Capture the cell that displays the provided text and extract its (X, Y) central coordinate. 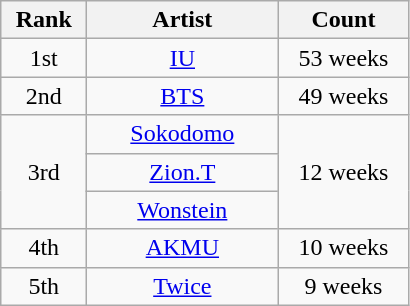
1st (44, 58)
49 weeks (344, 96)
AKMU (182, 248)
Count (344, 20)
3rd (44, 172)
5th (44, 286)
IU (182, 58)
12 weeks (344, 172)
Sokodomo (182, 134)
53 weeks (344, 58)
Twice (182, 286)
10 weeks (344, 248)
Rank (44, 20)
Wonstein (182, 210)
2nd (44, 96)
Zion.T (182, 172)
Artist (182, 20)
4th (44, 248)
BTS (182, 96)
9 weeks (344, 286)
